Provide the (x, y) coordinate of the cell's center where the given text is located.  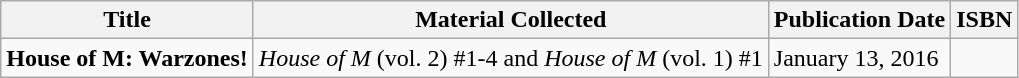
House of M (vol. 2) #1-4 and House of M (vol. 1) #1 (510, 58)
Title (128, 20)
Material Collected (510, 20)
ISBN (984, 20)
Publication Date (859, 20)
House of M: Warzones! (128, 58)
January 13, 2016 (859, 58)
